Extract the (x, y) coordinate from the center of the cell holding the provided text.  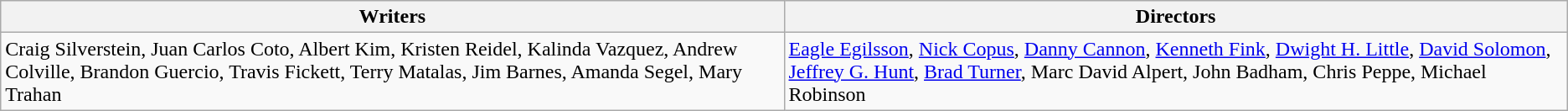
Directors (1176, 17)
Writers (392, 17)
